Locate the cell with the specified text and output its [x, y] center coordinate. 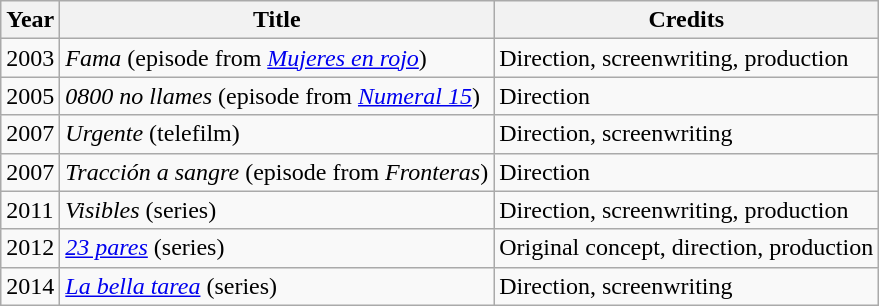
2011 [30, 210]
Year [30, 20]
Original concept, direction, production [686, 248]
Fama (episode from Mujeres en rojo) [277, 58]
2003 [30, 58]
2014 [30, 286]
Credits [686, 20]
Title [277, 20]
Tracción a sangre (episode from Fronteras) [277, 172]
0800 no llames (episode from Numeral 15) [277, 96]
2012 [30, 248]
La bella tarea (series) [277, 286]
Urgente (telefilm) [277, 134]
23 pares (series) [277, 248]
Visibles (series) [277, 210]
2005 [30, 96]
